Capture the cell that displays the provided text and extract its [x, y] central coordinate. 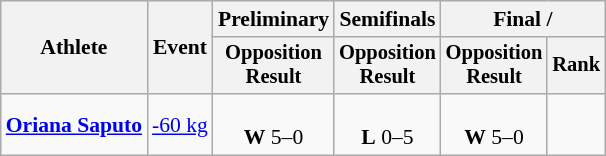
Oriana Saputo [74, 124]
Semifinals [388, 19]
L 0–5 [388, 124]
Rank [576, 66]
-60 kg [180, 124]
Event [180, 48]
Final / [523, 19]
Athlete [74, 48]
Preliminary [274, 19]
